Search for the cell housing the specified text and yield its [X, Y] center coordinate. 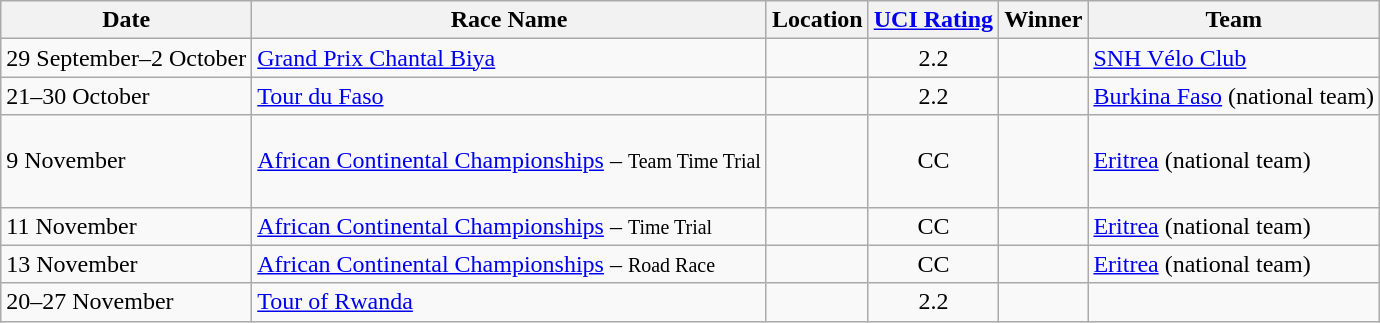
Location [817, 20]
Tour du Faso [510, 96]
Team [1234, 20]
SNH Vélo Club [1234, 58]
20–27 November [126, 302]
Winner [1044, 20]
13 November [126, 264]
9 November [126, 161]
Date [126, 20]
African Continental Championships – Time Trial [510, 226]
21–30 October [126, 96]
Tour of Rwanda [510, 302]
29 September–2 October [126, 58]
11 November [126, 226]
Race Name [510, 20]
Grand Prix Chantal Biya [510, 58]
African Continental Championships – Road Race [510, 264]
Burkina Faso (national team) [1234, 96]
African Continental Championships – Team Time Trial [510, 161]
UCI Rating [933, 20]
